Pinpoint the cell where the given text exists, returning its (x, y) midpoint coordinate. 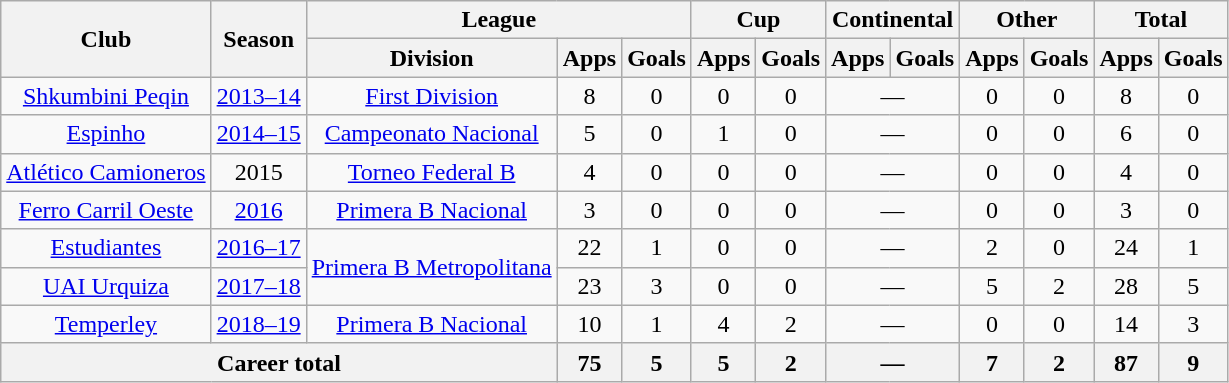
9 (1193, 362)
Continental (893, 20)
Total (1161, 20)
Temperley (106, 324)
Primera B Metropolitana (432, 267)
2017–18 (258, 286)
League (498, 20)
2013–14 (258, 96)
2018–19 (258, 324)
Estudiantes (106, 248)
Other (1027, 20)
14 (1126, 324)
First Division (432, 96)
Career total (279, 362)
28 (1126, 286)
Campeonato Nacional (432, 134)
24 (1126, 248)
Season (258, 39)
Ferro Carril Oeste (106, 210)
23 (589, 286)
75 (589, 362)
UAI Urquiza (106, 286)
2014–15 (258, 134)
2016–17 (258, 248)
2016 (258, 210)
2015 (258, 172)
Atlético Camioneros (106, 172)
10 (589, 324)
Cup (758, 20)
22 (589, 248)
87 (1126, 362)
Torneo Federal B (432, 172)
6 (1126, 134)
Espinho (106, 134)
Division (432, 58)
Club (106, 39)
7 (992, 362)
Shkumbini Peqin (106, 96)
